Provide the (x, y) coordinate of the cell's center where the given text is located.  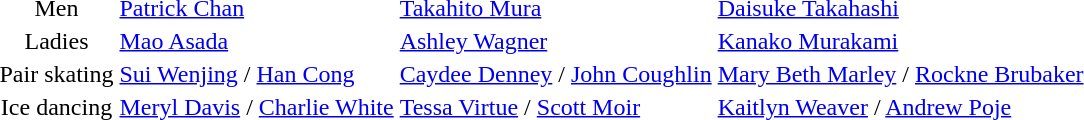
Sui Wenjing / Han Cong (256, 74)
Ashley Wagner (556, 41)
Caydee Denney / John Coughlin (556, 74)
Mao Asada (256, 41)
